Pinpoint the cell where the given text exists, returning its (X, Y) midpoint coordinate. 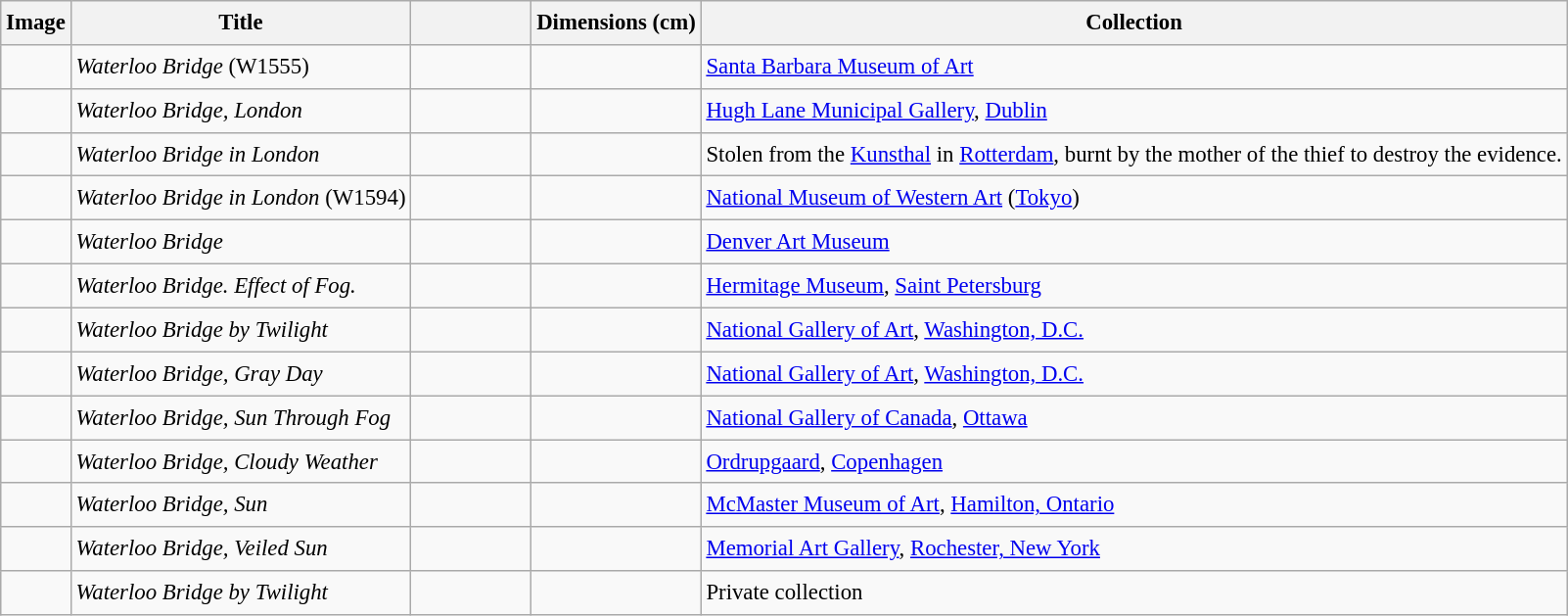
Dimensions (cm) (617, 24)
Ordrupgaard, Copenhagen (1133, 462)
Memorial Art Gallery, Rochester, New York (1133, 548)
Waterloo Bridge in London (241, 155)
Waterloo Bridge. Effect of Fog. (241, 286)
Waterloo Bridge, Sun Through Fog (241, 417)
Waterloo Bridge, Veiled Sun (241, 548)
Stolen from the Kunsthal in Rotterdam, burnt by the mother of the thief to destroy the evidence. (1133, 155)
McMaster Museum of Art, Hamilton, Ontario (1133, 505)
Waterloo Bridge, London (241, 112)
Waterloo Bridge, Sun (241, 505)
Hugh Lane Municipal Gallery, Dublin (1133, 112)
Waterloo Bridge (241, 243)
Waterloo Bridge in London (W1594) (241, 198)
Waterloo Bridge (W1555) (241, 67)
Hermitage Museum, Saint Petersburg (1133, 286)
Denver Art Museum (1133, 243)
Santa Barbara Museum of Art (1133, 67)
Waterloo Bridge, Gray Day (241, 374)
Private collection (1133, 593)
National Gallery of Canada, Ottawa (1133, 417)
Collection (1133, 24)
Waterloo Bridge, Cloudy Weather (241, 462)
Image (35, 24)
Title (241, 24)
National Museum of Western Art (Tokyo) (1133, 198)
